For the text-containing cell, return its midpoint in [X, Y] coordinate format. 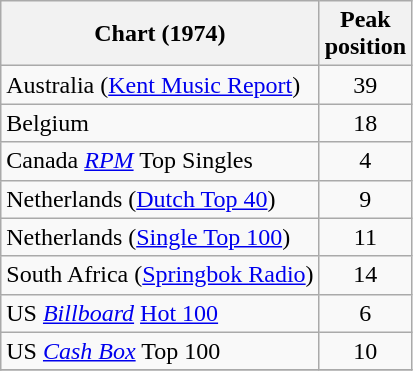
South Africa (Springbok Radio) [160, 275]
9 [365, 199]
11 [365, 237]
Australia (Kent Music Report) [160, 85]
US Cash Box Top 100 [160, 351]
4 [365, 161]
Peakposition [365, 34]
39 [365, 85]
US Billboard Hot 100 [160, 313]
18 [365, 123]
Chart (1974) [160, 34]
Netherlands (Single Top 100) [160, 237]
14 [365, 275]
Canada RPM Top Singles [160, 161]
Belgium [160, 123]
10 [365, 351]
6 [365, 313]
Netherlands (Dutch Top 40) [160, 199]
